Detect which cell encompasses the target text, then output its [X, Y] center coordinate. 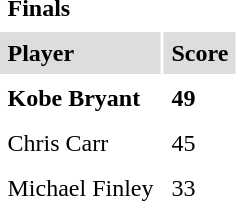
49 [200, 98]
Score [200, 53]
Player [80, 53]
Chris Carr [80, 143]
45 [200, 143]
Kobe Bryant [80, 98]
